Search for the cell housing the specified text and yield its (x, y) center coordinate. 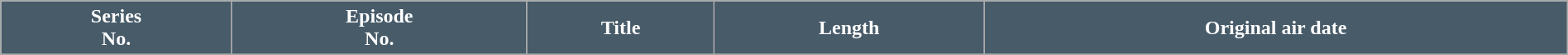
Length (849, 28)
Original air date (1275, 28)
EpisodeNo. (379, 28)
Title (620, 28)
SeriesNo. (117, 28)
